Provide the (x, y) coordinate of the cell's center where the given text is located.  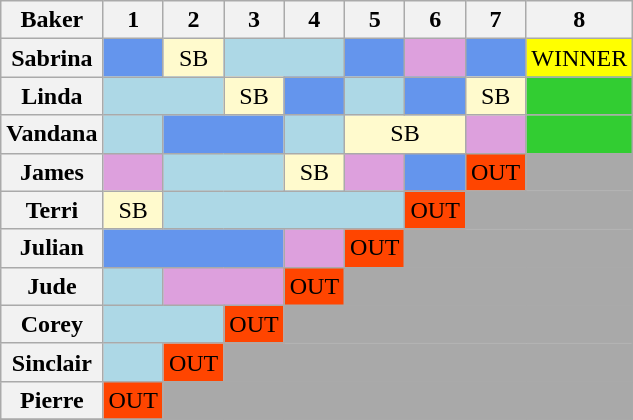
Pierre (52, 400)
Sabrina (52, 58)
WINNER (580, 58)
5 (375, 20)
Sinclair (52, 362)
James (52, 172)
Vandana (52, 134)
Julian (52, 248)
Baker (52, 20)
Linda (52, 96)
3 (254, 20)
1 (133, 20)
7 (495, 20)
4 (314, 20)
Jude (52, 286)
Corey (52, 324)
6 (435, 20)
8 (580, 20)
2 (193, 20)
Terri (52, 210)
